Detect which cell encompasses the target text, then output its (x, y) center coordinate. 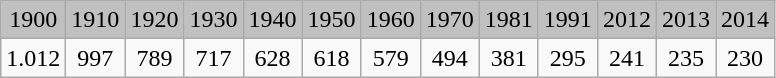
1910 (96, 20)
1950 (332, 20)
618 (332, 58)
381 (508, 58)
494 (450, 58)
1930 (214, 20)
2012 (626, 20)
1.012 (34, 58)
230 (746, 58)
2013 (686, 20)
1960 (390, 20)
1900 (34, 20)
1920 (154, 20)
235 (686, 58)
789 (154, 58)
1981 (508, 20)
579 (390, 58)
997 (96, 58)
1991 (568, 20)
1970 (450, 20)
717 (214, 58)
241 (626, 58)
295 (568, 58)
2014 (746, 20)
628 (272, 58)
1940 (272, 20)
